Return the (X, Y) coordinate for the center point of the cell that contains the specified text.  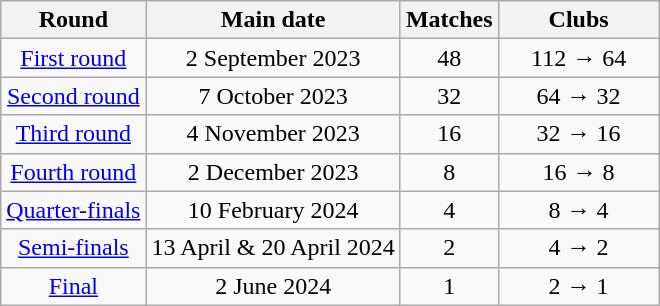
2 → 1 (578, 286)
32 → 16 (578, 134)
Matches (449, 20)
4 → 2 (578, 248)
Round (74, 20)
2 (449, 248)
8 → 4 (578, 210)
Second round (74, 96)
4 (449, 210)
10 February 2024 (273, 210)
2 June 2024 (273, 286)
8 (449, 172)
Main date (273, 20)
4 November 2023 (273, 134)
48 (449, 58)
13 April & 20 April 2024 (273, 248)
Quarter-finals (74, 210)
112 → 64 (578, 58)
2 December 2023 (273, 172)
Clubs (578, 20)
Fourth round (74, 172)
First round (74, 58)
Third round (74, 134)
Final (74, 286)
16 (449, 134)
7 October 2023 (273, 96)
Semi-finals (74, 248)
16 → 8 (578, 172)
2 September 2023 (273, 58)
1 (449, 286)
32 (449, 96)
64 → 32 (578, 96)
